Extract the (X, Y) coordinate from the center of the cell holding the provided text.  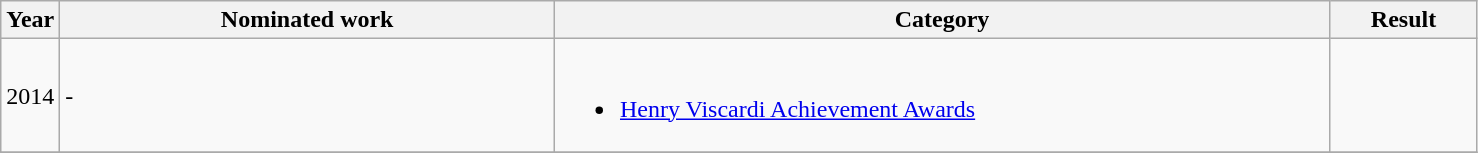
Year (30, 20)
Result (1404, 20)
Category (942, 20)
- (308, 96)
Henry Viscardi Achievement Awards (942, 96)
Nominated work (308, 20)
2014 (30, 96)
